Pinpoint the cell where the given text exists, returning its [X, Y] midpoint coordinate. 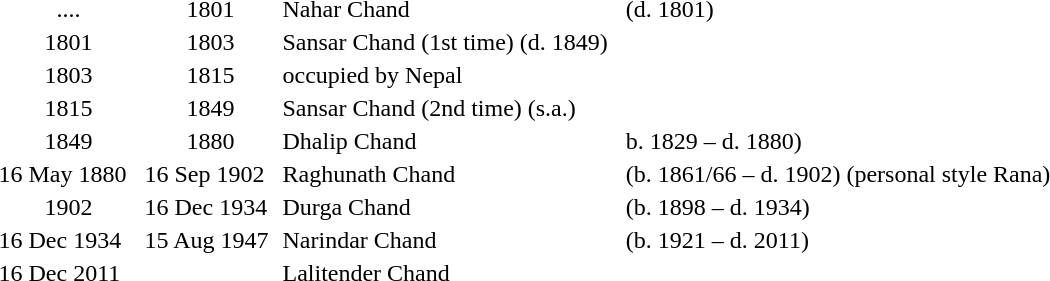
Narindar Chand [451, 240]
Dhalip Chand [451, 141]
occupied by Nepal [451, 75]
1803 [210, 42]
Raghunath Chand [451, 174]
Durga Chand [451, 207]
Sansar Chand (1st time) (d. 1849) [451, 42]
1849 [210, 108]
15 Aug 1947 [210, 240]
Sansar Chand (2nd time) (s.a.) [451, 108]
16 Dec 1934 [210, 207]
1815 [210, 75]
16 Sep 1902 [210, 174]
1880 [210, 141]
